Output the (X, Y) coordinate of the center of the cell containing the given text.  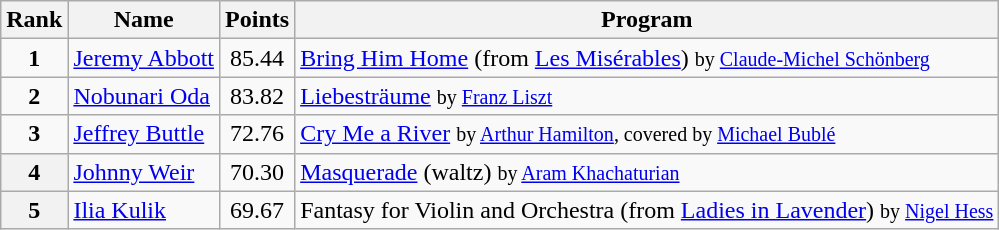
Jeremy Abbott (144, 58)
85.44 (258, 58)
Fantasy for Violin and Orchestra (from Ladies in Lavender) by Nigel Hess (647, 210)
4 (34, 172)
Name (144, 20)
Points (258, 20)
Masquerade (waltz) by Aram Khachaturian (647, 172)
Cry Me a River by Arthur Hamilton, covered by Michael Bublé (647, 134)
3 (34, 134)
Johnny Weir (144, 172)
Bring Him Home (from Les Misérables) by Claude-Michel Schönberg (647, 58)
70.30 (258, 172)
Program (647, 20)
5 (34, 210)
Liebesträume by Franz Liszt (647, 96)
1 (34, 58)
83.82 (258, 96)
Rank (34, 20)
Nobunari Oda (144, 96)
69.67 (258, 210)
72.76 (258, 134)
Jeffrey Buttle (144, 134)
Ilia Kulik (144, 210)
2 (34, 96)
